For the text-containing cell, return its midpoint in [x, y] coordinate format. 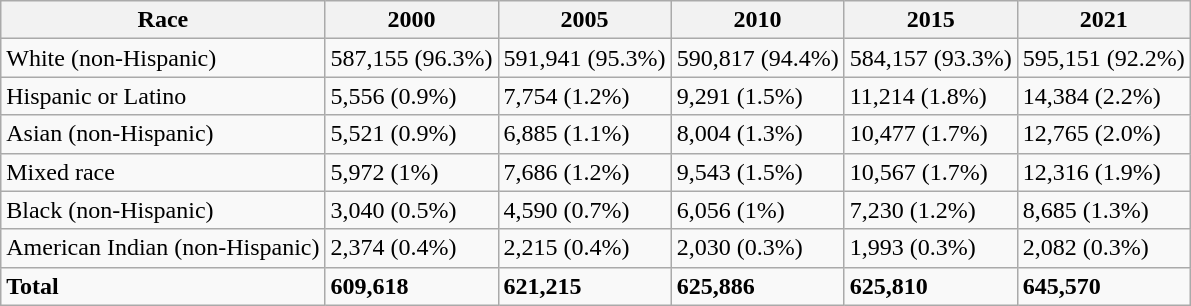
Black (non-Hispanic) [163, 210]
9,291 (1.5%) [758, 96]
7,686 (1.2%) [584, 172]
2,374 (0.4%) [412, 248]
2,030 (0.3%) [758, 248]
8,685 (1.3%) [1104, 210]
625,886 [758, 286]
8,004 (1.3%) [758, 134]
Total [163, 286]
2021 [1104, 20]
10,477 (1.7%) [930, 134]
11,214 (1.8%) [930, 96]
2010 [758, 20]
2,082 (0.3%) [1104, 248]
2005 [584, 20]
14,384 (2.2%) [1104, 96]
591,941 (95.3%) [584, 58]
2,215 (0.4%) [584, 248]
1,993 (0.3%) [930, 248]
6,056 (1%) [758, 210]
Race [163, 20]
Hispanic or Latino [163, 96]
Mixed race [163, 172]
American Indian (non-Hispanic) [163, 248]
625,810 [930, 286]
590,817 (94.4%) [758, 58]
9,543 (1.5%) [758, 172]
2000 [412, 20]
5,521 (0.9%) [412, 134]
3,040 (0.5%) [412, 210]
609,618 [412, 286]
10,567 (1.7%) [930, 172]
White (non-Hispanic) [163, 58]
4,590 (0.7%) [584, 210]
595,151 (92.2%) [1104, 58]
621,215 [584, 286]
6,885 (1.1%) [584, 134]
5,556 (0.9%) [412, 96]
645,570 [1104, 286]
12,316 (1.9%) [1104, 172]
12,765 (2.0%) [1104, 134]
2015 [930, 20]
Asian (non-Hispanic) [163, 134]
7,754 (1.2%) [584, 96]
7,230 (1.2%) [930, 210]
584,157 (93.3%) [930, 58]
5,972 (1%) [412, 172]
587,155 (96.3%) [412, 58]
